Determine the [x, y] coordinate at the center of the cell enclosing the given text.  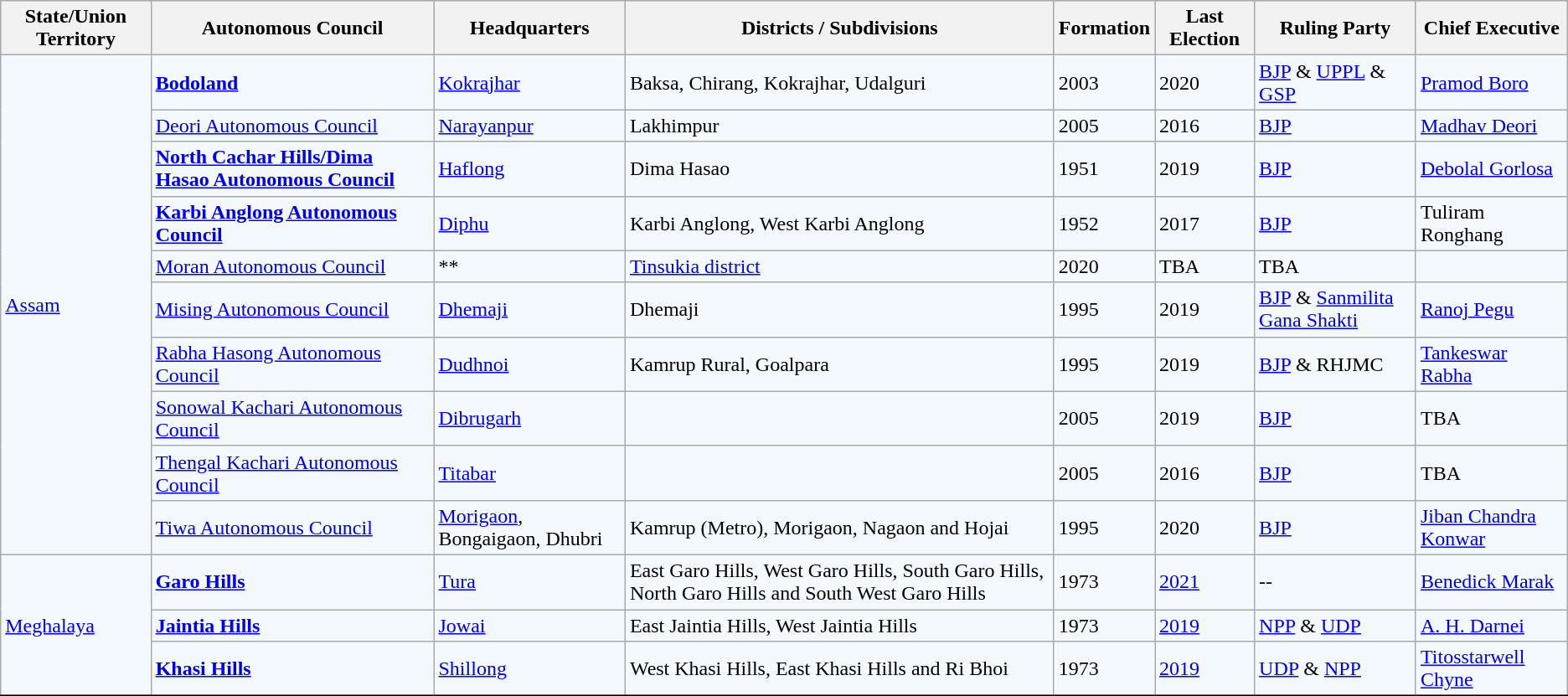
BJP & RHJMC [1335, 363]
East Garo Hills, West Garo Hills, South Garo Hills, North Garo Hills and South West Garo Hills [839, 581]
Thengal Kachari Autonomous Council [292, 472]
North Cachar Hills/Dima Hasao Autonomous Council [292, 169]
2021 [1204, 581]
Kokrajhar [529, 82]
Sonowal Kachari Autonomous Council [292, 419]
UDP & NPP [1335, 668]
Khasi Hills [292, 668]
A. H. Darnei [1491, 626]
Benedick Marak [1491, 581]
Titabar [529, 472]
BJP & UPPL & GSP [1335, 82]
Jowai [529, 626]
BJP & Sanmilita Gana Shakti [1335, 310]
Garo Hills [292, 581]
-- [1335, 581]
NPP & UDP [1335, 626]
Madhav Deori [1491, 126]
Assam [75, 305]
Tiwa Autonomous Council [292, 528]
Shillong [529, 668]
Debolal Gorlosa [1491, 169]
Diphu [529, 223]
Deori Autonomous Council [292, 126]
Formation [1104, 28]
Mising Autonomous Council [292, 310]
Pramod Boro [1491, 82]
Dudhnoi [529, 363]
Autonomous Council [292, 28]
Meghalaya [75, 625]
Ranoj Pegu [1491, 310]
Bodoland [292, 82]
Last Election [1204, 28]
1952 [1104, 223]
Rabha Hasong Autonomous Council [292, 363]
Ruling Party [1335, 28]
Moran Autonomous Council [292, 266]
State/Union Territory [75, 28]
Karbi Anglong, West Karbi Anglong [839, 223]
2003 [1104, 82]
Chief Executive [1491, 28]
Morigaon, Bongaigaon, Dhubri [529, 528]
Kamrup (Metro), Morigaon, Nagaon and Hojai [839, 528]
Jiban Chandra Konwar [1491, 528]
Baksa, Chirang, Kokrajhar, Udalguri [839, 82]
Tuliram Ronghang [1491, 223]
Dima Hasao [839, 169]
Dibrugarh [529, 419]
2017 [1204, 223]
1951 [1104, 169]
Jaintia Hills [292, 626]
West Khasi Hills, East Khasi Hills and Ri Bhoi [839, 668]
Districts / Subdivisions [839, 28]
Titosstarwell Chyne [1491, 668]
Lakhimpur [839, 126]
Narayanpur [529, 126]
Kamrup Rural, Goalpara [839, 363]
Headquarters [529, 28]
Haflong [529, 169]
** [529, 266]
Karbi Anglong Autonomous Council [292, 223]
Tankeswar Rabha [1491, 363]
Tinsukia district [839, 266]
Tura [529, 581]
East Jaintia Hills, West Jaintia Hills [839, 626]
